Detect which cell encompasses the target text, then output its [X, Y] center coordinate. 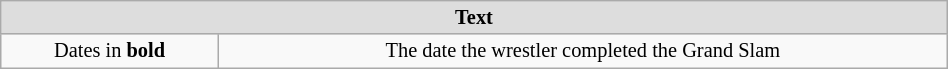
Dates in bold [110, 51]
The date the wrestler completed the Grand Slam [582, 51]
Text [474, 17]
